Capture the cell that displays the provided text and extract its [x, y] central coordinate. 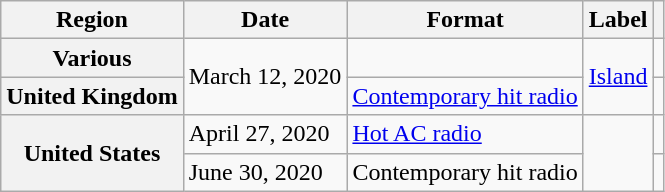
United Kingdom [92, 96]
United States [92, 153]
Date [265, 20]
March 12, 2020 [265, 77]
Format [465, 20]
Various [92, 58]
Label [618, 20]
April 27, 2020 [265, 134]
Region [92, 20]
Island [618, 77]
Hot AC radio [465, 134]
June 30, 2020 [265, 172]
